Find where the given text appears and provide that cell's center as [X, Y] coordinate. 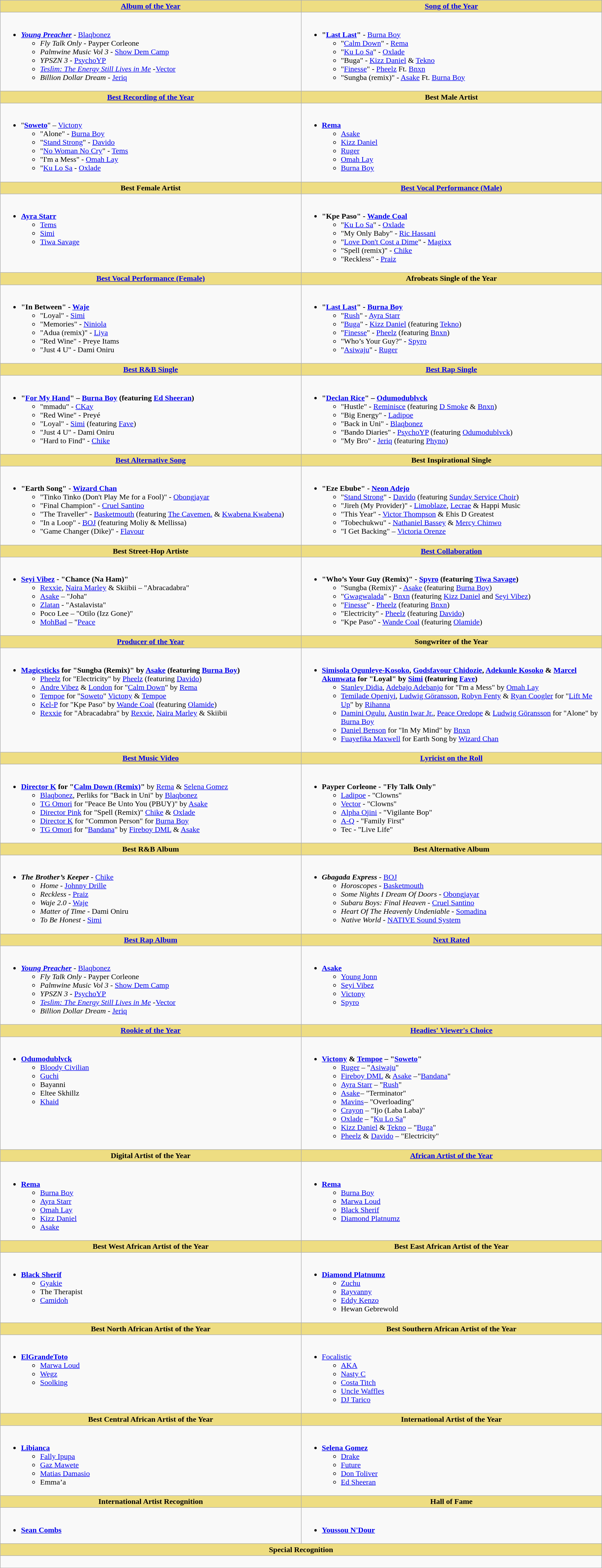
Special Recognition [301, 1550]
Afrobeats Single of the Year [451, 279]
Diamond Platnumz Zuchu Rayvanny Eddy Kenzo Hewan Gebrewold [451, 1288]
Libianca Fally Ipupa Gaz Mawete Matias Damasio Emma’a [150, 1461]
Rookie of the Year [150, 1031]
African Artist of the Year [451, 1156]
Best Recording of the Year [150, 97]
Best Southern African Artist of the Year [451, 1328]
Best East African Artist of the Year [451, 1246]
Best Female Artist [150, 188]
Headies' Viewer's Choice [451, 1031]
Best Male Artist [451, 97]
Sean Combs [150, 1525]
Best Central African Artist of the Year [150, 1420]
Best Inspirational Single [451, 460]
RemaAsakeKizz DanielRugerOmah LayBurna Boy [451, 142]
Black Sherif Gyakie The Therapist Camidoh [150, 1288]
Best Street-Hop Artiste [150, 551]
International Artist Recognition [150, 1502]
Producer of the Year [150, 642]
Ayra StarrTemsSimiTiwa Savage [150, 233]
OdumodublvckBloody CivilianGuchiBayanniEltee SkhillzKhaid [150, 1093]
Best Alternative Album [451, 849]
Lyricist on the Roll [451, 758]
Best R&B Single [150, 369]
The Brother’s Keeper - ChikeHome - Johnny DrilleReckless - PraizWaje 2.0 - WajeMatter of Time - Dami OniruTo Be Honest - Simi [150, 894]
Best Rap Single [451, 369]
Song of the Year [451, 6]
Best Music Video [150, 758]
Album of the Year [150, 6]
Best Rap Album [150, 940]
Payper Corleone - "Fly Talk Only"Ladipoe - "Clowns"Vector - "Clowns"Alpha Ojini - "Vigilante Bop"A-Q - "Family First"Tec - "Live Life" [451, 804]
International Artist of the Year [451, 1420]
Best Collaboration [451, 551]
Songwriter of the Year [451, 642]
Next Rated [451, 940]
Best R&B Album [150, 849]
ElGrandeToto Marwa Loud Wegz Soolking [150, 1374]
Hall of Fame [451, 1502]
Focalistic AKA Nasty C Costa Titch Uncle Waffles DJ Tarico [451, 1374]
"Kpe Paso" - Wande Coal"Ku Lo Sa" - Oxlade"My Only Baby" - Ric Hassani"Love Don't Cost a Dime" - Magixx"Spell (remix)" - Chike"Reckless" - Praiz [451, 233]
Digital Artist of the Year [150, 1156]
Best Vocal Performance (Male) [451, 188]
Best North African Artist of the Year [150, 1328]
Selena GomezDrakeFutureDon ToliverEd Sheeran [451, 1461]
"Soweto" – Victony"Alone" - Burna Boy"Stand Strong" - Davido"No Woman No Cry" - Tems"I'm a Mess" - Omah Lay"Ku Lo Sa - Oxlade [150, 142]
Best West African Artist of the Year [150, 1246]
RemaBurna BoyAyra StarrOmah LayKizz DanielAsake [150, 1201]
"In Between" - Waje"Loyal" - Simi"Memories" - Niniola"Adua (remix)" - Liya"Red Wine" - Preye Itams"Just 4 U" - Dami Oniru [150, 324]
AsakeYoung JonnSeyi VibezVictonySpyro [451, 985]
Youssou N'Dour [451, 1525]
Best Alternative Song [150, 460]
Rema Burna Boy Marwa Loud Black Sherif Diamond Platnumz [451, 1201]
Best Vocal Performance (Female) [150, 279]
